Scan for the cell matching the given text and deliver its (X, Y) coordinate at center. 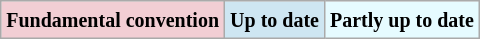
Partly up to date (402, 20)
Fundamental convention (113, 20)
Up to date (275, 20)
